Return the (X, Y) coordinate for the center point of the cell that contains the specified text.  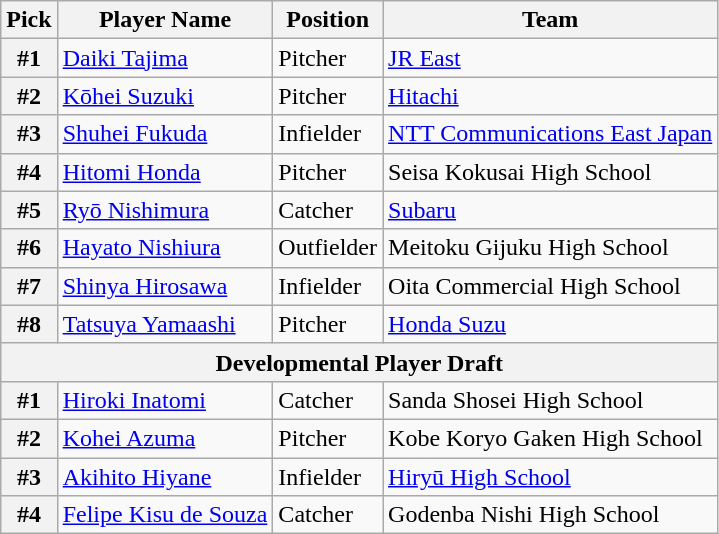
Godenba Nishi High School (550, 515)
Hitachi (550, 96)
Sanda Shosei High School (550, 400)
Felipe Kisu de Souza (165, 515)
JR East (550, 58)
Hitomi Honda (165, 172)
Meitoku Gijuku High School (550, 248)
Honda Suzu (550, 324)
Seisa Kokusai High School (550, 172)
Kobe Koryo Gaken High School (550, 438)
NTT Communications East Japan (550, 134)
Pick (29, 20)
#5 (29, 210)
#6 (29, 248)
#7 (29, 286)
Hiryū High School (550, 477)
Tatsuya Yamaashi (165, 324)
Akihito Hiyane (165, 477)
Position (328, 20)
Team (550, 20)
Kohei Azuma (165, 438)
Developmental Player Draft (360, 362)
Daiki Tajima (165, 58)
Hiroki Inatomi (165, 400)
#8 (29, 324)
Player Name (165, 20)
Outfielder (328, 248)
Oita Commercial High School (550, 286)
Subaru (550, 210)
Shuhei Fukuda (165, 134)
Hayato Nishiura (165, 248)
Ryō Nishimura (165, 210)
Shinya Hirosawa (165, 286)
Kōhei Suzuki (165, 96)
